Capture the cell that displays the provided text and extract its [x, y] central coordinate. 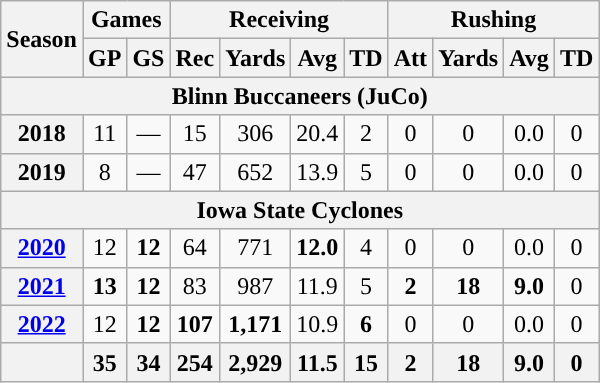
2021 [42, 286]
4 [366, 248]
306 [256, 134]
GS [148, 58]
6 [366, 324]
64 [195, 248]
13.9 [318, 172]
Rec [195, 58]
20.4 [318, 134]
11.5 [318, 362]
2020 [42, 248]
987 [256, 286]
2,929 [256, 362]
83 [195, 286]
2018 [42, 134]
8 [104, 172]
Rushing [494, 20]
47 [195, 172]
11 [104, 134]
34 [148, 362]
107 [195, 324]
Blinn Buccaneers (JuCo) [300, 96]
Season [42, 39]
2022 [42, 324]
GP [104, 58]
12.0 [318, 248]
10.9 [318, 324]
Games [126, 20]
1,171 [256, 324]
771 [256, 248]
2019 [42, 172]
11.9 [318, 286]
254 [195, 362]
652 [256, 172]
35 [104, 362]
Iowa State Cyclones [300, 210]
Receiving [279, 20]
13 [104, 286]
Att [410, 58]
